Extract the (X, Y) coordinate from the center of the cell holding the provided text.  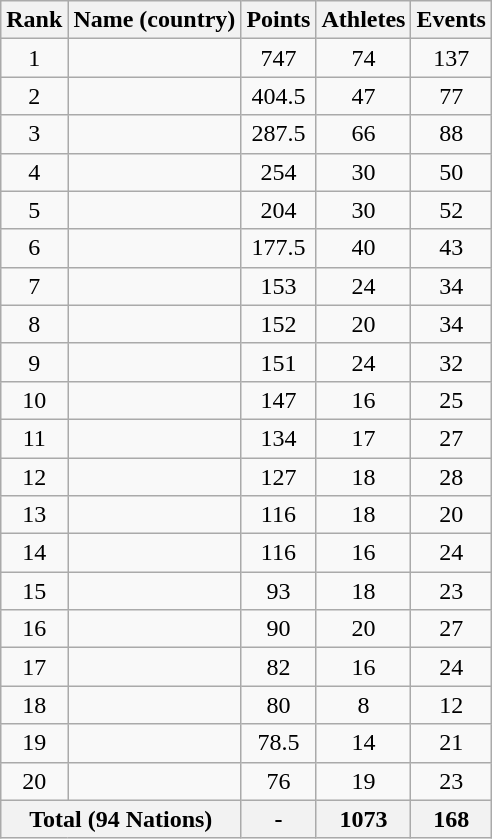
40 (364, 248)
11 (34, 438)
4 (34, 172)
6 (34, 248)
50 (451, 172)
747 (278, 58)
127 (278, 477)
Events (451, 20)
28 (451, 477)
1 (34, 58)
2 (34, 96)
9 (34, 362)
Name (country) (154, 20)
82 (278, 667)
10 (34, 400)
254 (278, 172)
47 (364, 96)
93 (278, 591)
13 (34, 515)
Points (278, 20)
Athletes (364, 20)
137 (451, 58)
80 (278, 705)
90 (278, 629)
Rank (34, 20)
52 (451, 210)
3 (34, 134)
66 (364, 134)
152 (278, 324)
153 (278, 286)
32 (451, 362)
77 (451, 96)
7 (34, 286)
78.5 (278, 743)
74 (364, 58)
21 (451, 743)
88 (451, 134)
151 (278, 362)
287.5 (278, 134)
- (278, 819)
5 (34, 210)
76 (278, 781)
43 (451, 248)
1073 (364, 819)
25 (451, 400)
134 (278, 438)
177.5 (278, 248)
147 (278, 400)
204 (278, 210)
404.5 (278, 96)
Total (94 Nations) (121, 819)
168 (451, 819)
15 (34, 591)
